Capture the cell that displays the provided text and extract its (X, Y) central coordinate. 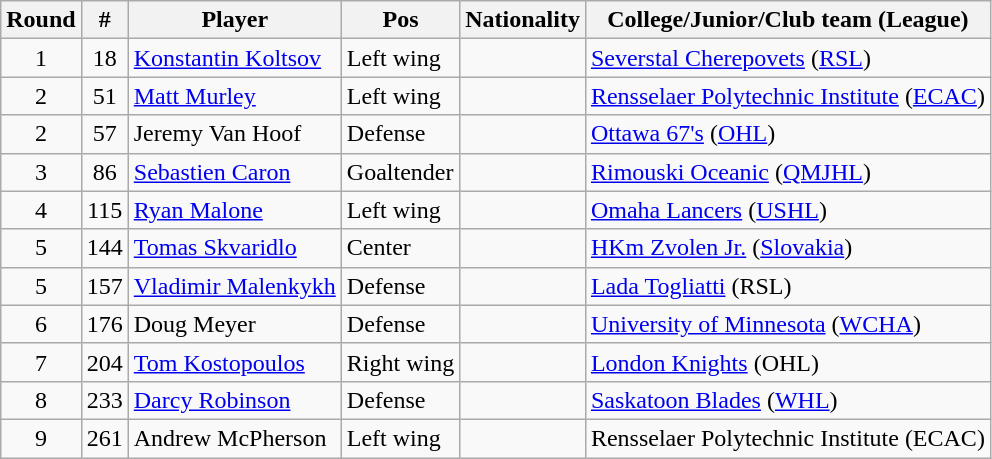
Konstantin Koltsov (234, 58)
Round (41, 20)
London Knights (OHL) (788, 362)
Goaltender (400, 172)
7 (41, 362)
Center (400, 248)
261 (104, 438)
57 (104, 134)
Nationality (523, 20)
157 (104, 286)
# (104, 20)
Tomas Skvaridlo (234, 248)
Andrew McPherson (234, 438)
86 (104, 172)
Omaha Lancers (USHL) (788, 210)
Darcy Robinson (234, 400)
204 (104, 362)
6 (41, 324)
Jeremy Van Hoof (234, 134)
Pos (400, 20)
Rimouski Oceanic (QMJHL) (788, 172)
144 (104, 248)
51 (104, 96)
University of Minnesota (WCHA) (788, 324)
Ryan Malone (234, 210)
Right wing (400, 362)
1 (41, 58)
Sebastien Caron (234, 172)
115 (104, 210)
Ottawa 67's (OHL) (788, 134)
9 (41, 438)
Matt Murley (234, 96)
College/Junior/Club team (League) (788, 20)
18 (104, 58)
Lada Togliatti (RSL) (788, 286)
4 (41, 210)
8 (41, 400)
Tom Kostopoulos (234, 362)
3 (41, 172)
HKm Zvolen Jr. (Slovakia) (788, 248)
176 (104, 324)
Player (234, 20)
Severstal Cherepovets (RSL) (788, 58)
Vladimir Malenkykh (234, 286)
233 (104, 400)
Saskatoon Blades (WHL) (788, 400)
Doug Meyer (234, 324)
